Return [x, y] of the center of cell containing provided text 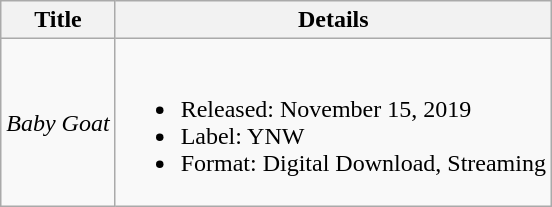
Released: November 15, 2019Label: YNWFormat: Digital Download, Streaming [333, 122]
Details [333, 20]
Baby Goat [58, 122]
Title [58, 20]
